Determine the [x, y] coordinate at the center of the cell enclosing the given text.  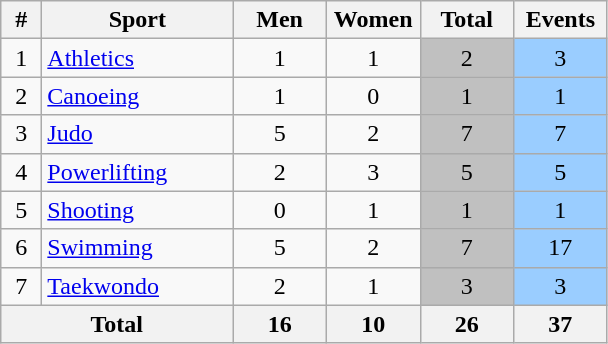
Women [373, 20]
Events [561, 20]
Canoeing [138, 96]
37 [561, 324]
Taekwondo [138, 286]
Sport [138, 20]
Powerlifting [138, 172]
Swimming [138, 248]
10 [373, 324]
26 [467, 324]
Athletics [138, 58]
# [22, 20]
Judo [138, 134]
16 [280, 324]
17 [561, 248]
Men [280, 20]
Shooting [138, 210]
6 [22, 248]
4 [22, 172]
